Locate the cell with the specified text and output its (x, y) center coordinate. 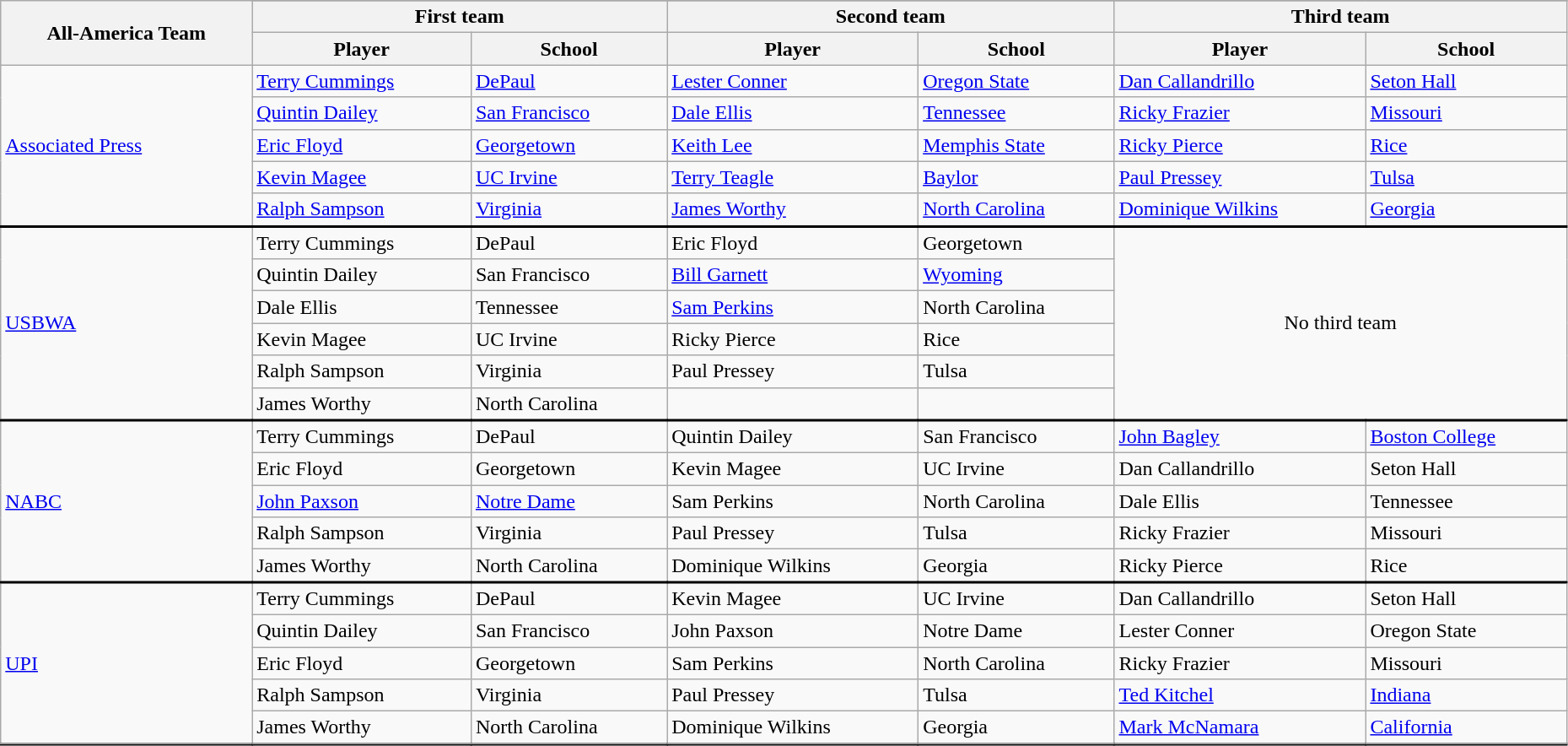
Terry Teagle (793, 177)
Third team (1340, 17)
Ted Kitchel (1240, 695)
First team (460, 17)
John Bagley (1240, 437)
All-America Team (127, 33)
UPI (127, 663)
NABC (127, 501)
Second team (891, 17)
Bill Garnett (793, 275)
USBWA (127, 323)
California (1466, 727)
Memphis State (1016, 145)
Mark McNamara (1240, 727)
Baylor (1016, 177)
Wyoming (1016, 275)
Boston College (1466, 437)
Indiana (1466, 695)
No third team (1340, 323)
Associated Press (127, 145)
Keith Lee (793, 145)
